Capture the cell that displays the provided text and extract its [x, y] central coordinate. 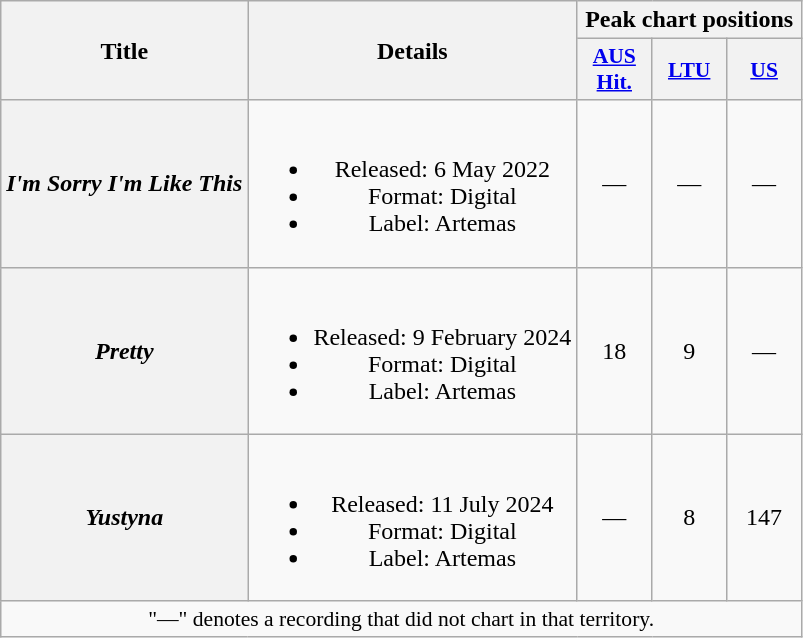
18 [614, 350]
Title [124, 50]
Peak chart positions [690, 20]
Pretty [124, 350]
I'm Sorry I'm Like This [124, 184]
Yustyna [124, 518]
Released: 6 May 2022Format: DigitalLabel: Artemas [412, 184]
9 [690, 350]
US [764, 70]
Released: 11 July 2024Format: DigitalLabel: Artemas [412, 518]
Released: 9 February 2024Format: DigitalLabel: Artemas [412, 350]
Details [412, 50]
"—" denotes a recording that did not chart in that territory. [402, 619]
LTU [690, 70]
8 [690, 518]
AUSHit. [614, 70]
147 [764, 518]
